Capture the cell that displays the provided text and extract its [X, Y] central coordinate. 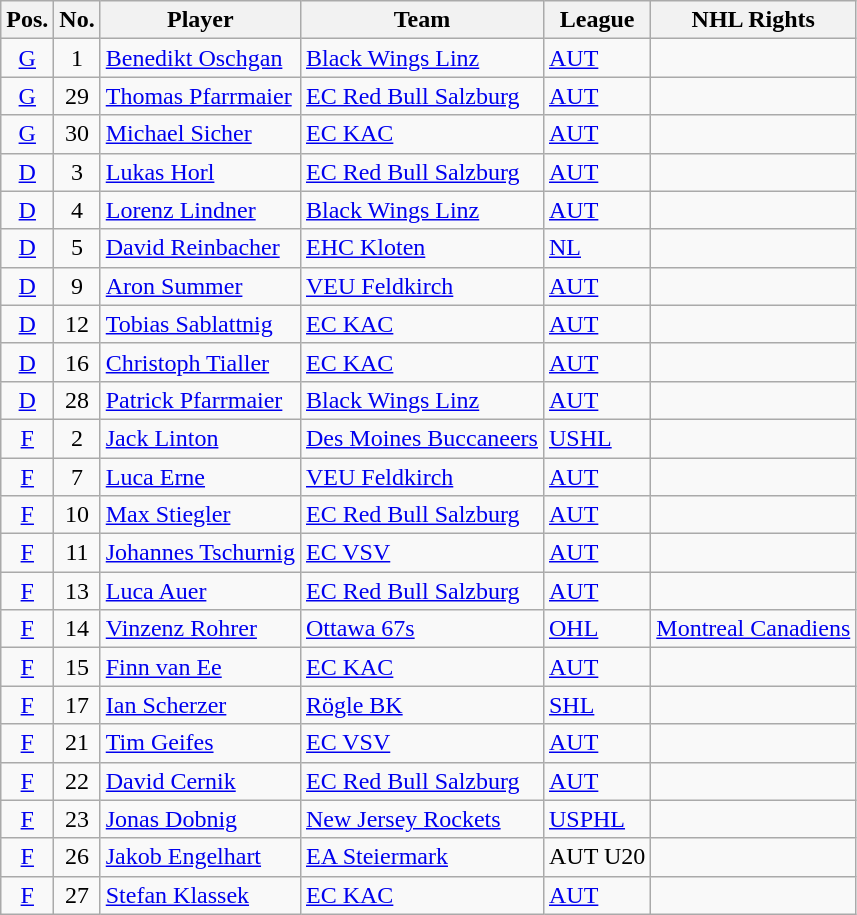
Ian Scherzer [200, 705]
Michael Sicher [200, 134]
Stefan Klassek [200, 895]
Tobias Sablattnig [200, 324]
2 [77, 438]
New Jersey Rockets [422, 819]
17 [77, 705]
9 [77, 286]
26 [77, 857]
Montreal Canadiens [754, 629]
28 [77, 400]
22 [77, 781]
NHL Rights [754, 20]
Des Moines Buccaneers [422, 438]
Player [200, 20]
Thomas Pfarrmaier [200, 96]
USHL [596, 438]
30 [77, 134]
Rögle BK [422, 705]
Tim Geifes [200, 743]
12 [77, 324]
Lukas Horl [200, 172]
15 [77, 667]
Vinzenz Rohrer [200, 629]
16 [77, 362]
10 [77, 515]
4 [77, 210]
Christoph Tialler [200, 362]
David Cernik [200, 781]
Team [422, 20]
David Reinbacher [200, 248]
Benedikt Oschgan [200, 58]
1 [77, 58]
27 [77, 895]
League [596, 20]
Jonas Dobnig [200, 819]
Ottawa 67s [422, 629]
Patrick Pfarrmaier [200, 400]
3 [77, 172]
SHL [596, 705]
13 [77, 591]
Lorenz Lindner [200, 210]
EHC Kloten [422, 248]
NL [596, 248]
11 [77, 553]
Aron Summer [200, 286]
14 [77, 629]
Jakob Engelhart [200, 857]
Pos. [28, 20]
7 [77, 477]
Johannes Tschurnig [200, 553]
AUT U20 [596, 857]
EA Steiermark [422, 857]
Max Stiegler [200, 515]
23 [77, 819]
Finn van Ee [200, 667]
Luca Auer [200, 591]
21 [77, 743]
OHL [596, 629]
Luca Erne [200, 477]
Jack Linton [200, 438]
No. [77, 20]
5 [77, 248]
29 [77, 96]
USPHL [596, 819]
